For the text-containing cell, return its midpoint in (X, Y) coordinate format. 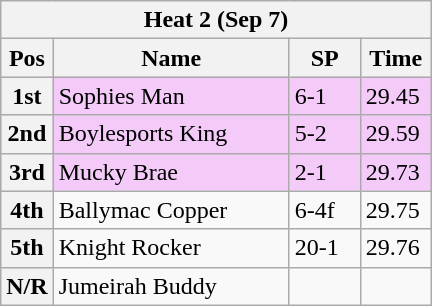
Pos (27, 58)
2-1 (324, 172)
6-4f (324, 210)
2nd (27, 134)
29.45 (396, 96)
N/R (27, 286)
29.75 (396, 210)
Boylesports King (171, 134)
29.73 (396, 172)
Ballymac Copper (171, 210)
Heat 2 (Sep 7) (216, 20)
5-2 (324, 134)
Name (171, 58)
1st (27, 96)
3rd (27, 172)
20-1 (324, 248)
29.76 (396, 248)
Knight Rocker (171, 248)
Jumeirah Buddy (171, 286)
Mucky Brae (171, 172)
6-1 (324, 96)
4th (27, 210)
29.59 (396, 134)
Sophies Man (171, 96)
SP (324, 58)
5th (27, 248)
Time (396, 58)
